Capture the cell that displays the provided text and extract its (X, Y) central coordinate. 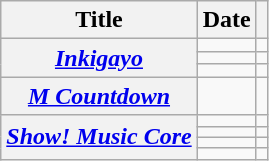
Inkigayo (99, 58)
Show! Music Core (99, 137)
M Countdown (99, 96)
Title (99, 20)
Date (226, 20)
